Find where the given text appears and provide that cell's center as [X, Y] coordinate. 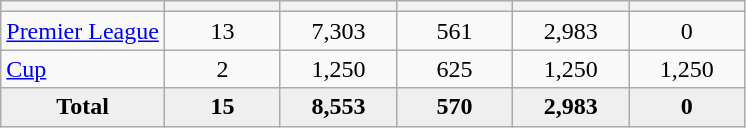
625 [455, 69]
Premier League [83, 31]
570 [455, 107]
2 [222, 69]
Cup [83, 69]
15 [222, 107]
Total [83, 107]
7,303 [338, 31]
13 [222, 31]
8,553 [338, 107]
561 [455, 31]
